Output the [x, y] coordinate of the center of the cell containing the given text.  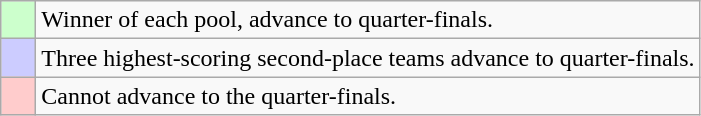
Winner of each pool, advance to quarter-finals. [368, 20]
Cannot advance to the quarter-finals. [368, 96]
Three highest-scoring second-place teams advance to quarter-finals. [368, 58]
